Determine the (x, y) coordinate at the center of the cell enclosing the given text.  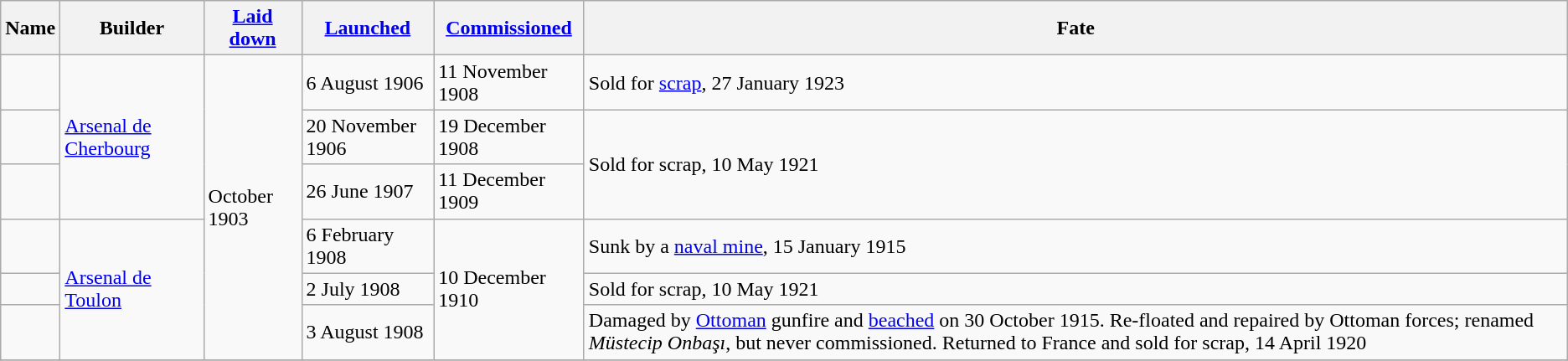
Commissioned (509, 28)
Laid down (253, 28)
2 July 1908 (368, 289)
Builder (132, 28)
Sold for scrap, 27 January 1923 (1075, 82)
Arsenal de Toulon (132, 289)
6 February 1908 (368, 246)
Sunk by a naval mine, 15 January 1915 (1075, 246)
October 1903 (253, 208)
20 November 1906 (368, 137)
3 August 1908 (368, 332)
11 November 1908 (509, 82)
Name (30, 28)
Fate (1075, 28)
6 August 1906 (368, 82)
Arsenal de Cherbourg (132, 137)
19 December 1908 (509, 137)
10 December 1910 (509, 289)
Launched (368, 28)
11 December 1909 (509, 191)
26 June 1907 (368, 191)
